Search for the cell housing the specified text and yield its [x, y] center coordinate. 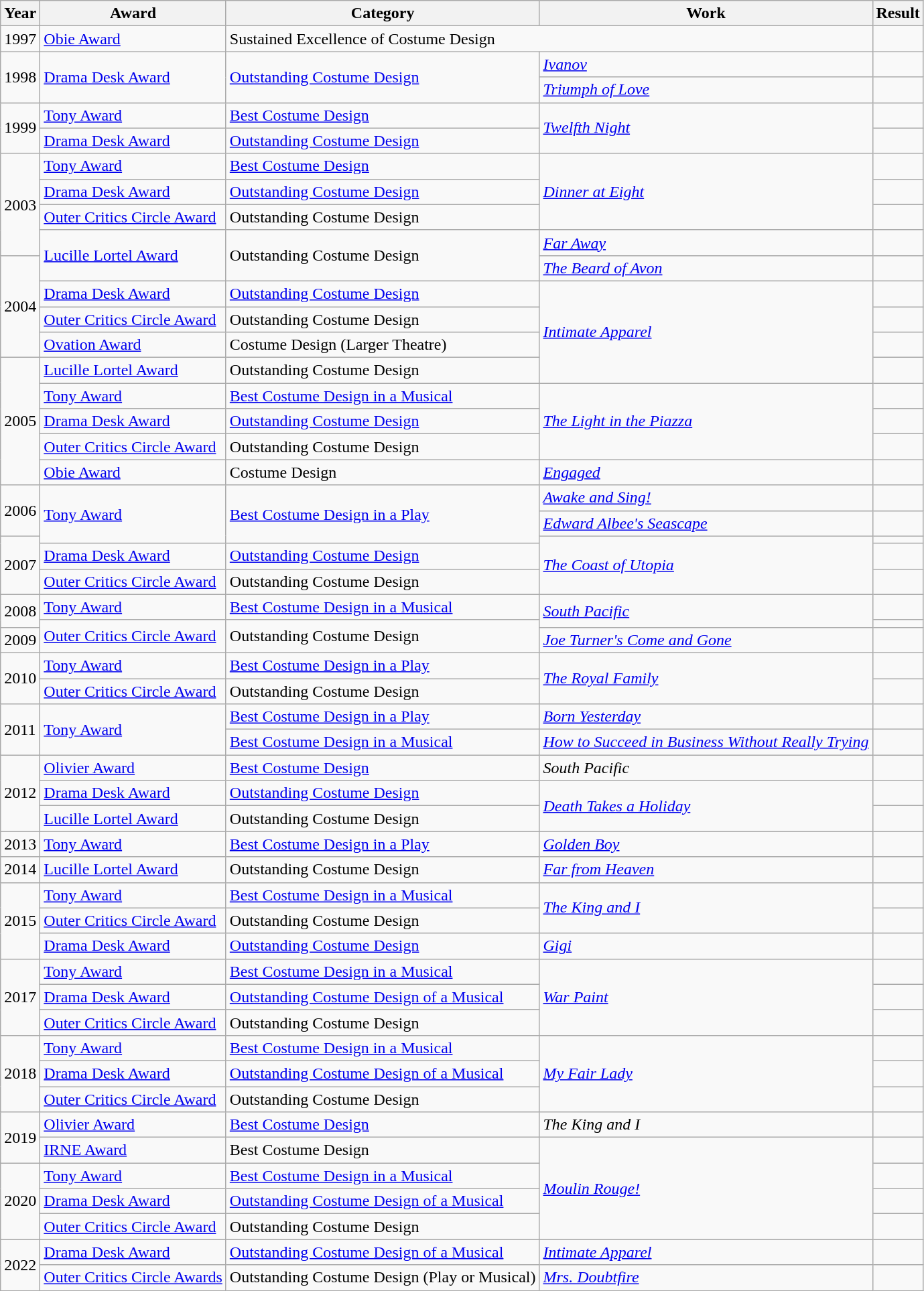
Joe Turner's Come and Gone [706, 640]
2020 [20, 1201]
Costume Design (Larger Theatre) [383, 345]
1997 [20, 39]
Ovation Award [133, 345]
Death Takes a Holiday [706, 806]
Outstanding Costume Design (Play or Musical) [383, 1278]
Mrs. Doubtfire [706, 1278]
Edward Albee's Seascape [706, 523]
2004 [20, 306]
Triumph of Love [706, 90]
2006 [20, 511]
Gigi [706, 946]
War Paint [706, 997]
Costume Design [383, 472]
2015 [20, 921]
2018 [20, 1073]
The Royal Family [706, 678]
Born Yesterday [706, 717]
2005 [20, 421]
2012 [20, 793]
2003 [20, 204]
The Light in the Piazza [706, 421]
2019 [20, 1138]
IRNE Award [133, 1150]
2007 [20, 565]
Far Away [706, 243]
Far from Heaven [706, 870]
2022 [20, 1265]
Category [383, 13]
The Beard of Avon [706, 268]
Result [898, 13]
2011 [20, 730]
2008 [20, 611]
2017 [20, 997]
2010 [20, 678]
Awake and Sing! [706, 498]
Year [20, 13]
The Coast of Utopia [706, 565]
Sustained Excellence of Costume Design [549, 39]
Golden Boy [706, 844]
Award [133, 13]
Work [706, 13]
1999 [20, 128]
Twelfth Night [706, 128]
Ivanov [706, 64]
2009 [20, 640]
How to Succeed in Business Without Really Trying [706, 742]
Engaged [706, 472]
Moulin Rouge! [706, 1188]
2014 [20, 870]
2013 [20, 844]
My Fair Lady [706, 1073]
Dinner at Eight [706, 192]
Outer Critics Circle Awards [133, 1278]
1998 [20, 77]
